Determine the [X, Y] coordinate at the center of the cell enclosing the given text.  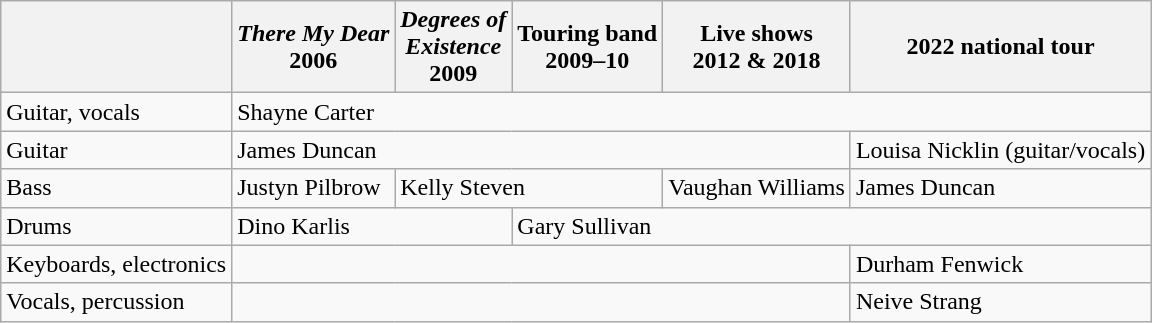
Dino Karlis [372, 226]
Bass [116, 188]
Durham Fenwick [1000, 264]
2022 national tour [1000, 47]
There My Dear2006 [314, 47]
Degrees ofExistence2009 [454, 47]
Kelly Steven [529, 188]
Guitar, vocals [116, 112]
Justyn Pilbrow [314, 188]
Drums [116, 226]
Gary Sullivan [832, 226]
Vaughan Williams [757, 188]
Vocals, percussion [116, 302]
Neive Strang [1000, 302]
Touring band2009–10 [588, 47]
Shayne Carter [692, 112]
Guitar [116, 150]
Keyboards, electronics [116, 264]
Live shows2012 & 2018 [757, 47]
Louisa Nicklin (guitar/vocals) [1000, 150]
